Identify which cell holds the provided text, then report its (x, y) central coordinate. 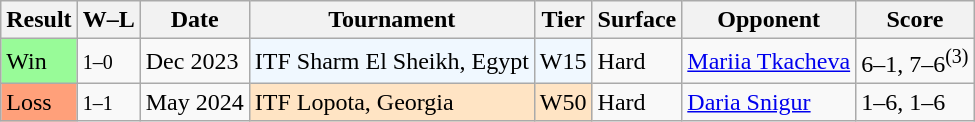
Tournament (392, 20)
Opponent (769, 20)
W50 (563, 102)
W–L (108, 20)
Daria Snigur (769, 102)
ITF Lopota, Georgia (392, 102)
ITF Sharm El Sheikh, Egypt (392, 62)
1–0 (108, 62)
May 2024 (194, 102)
Dec 2023 (194, 62)
Score (915, 20)
1–1 (108, 102)
Date (194, 20)
1–6, 1–6 (915, 102)
Win (39, 62)
6–1, 7–6(3) (915, 62)
Mariia Tkacheva (769, 62)
W15 (563, 62)
Tier (563, 20)
Loss (39, 102)
Surface (637, 20)
Result (39, 20)
